Return the (x, y) coordinate for the center point of the cell that contains the specified text.  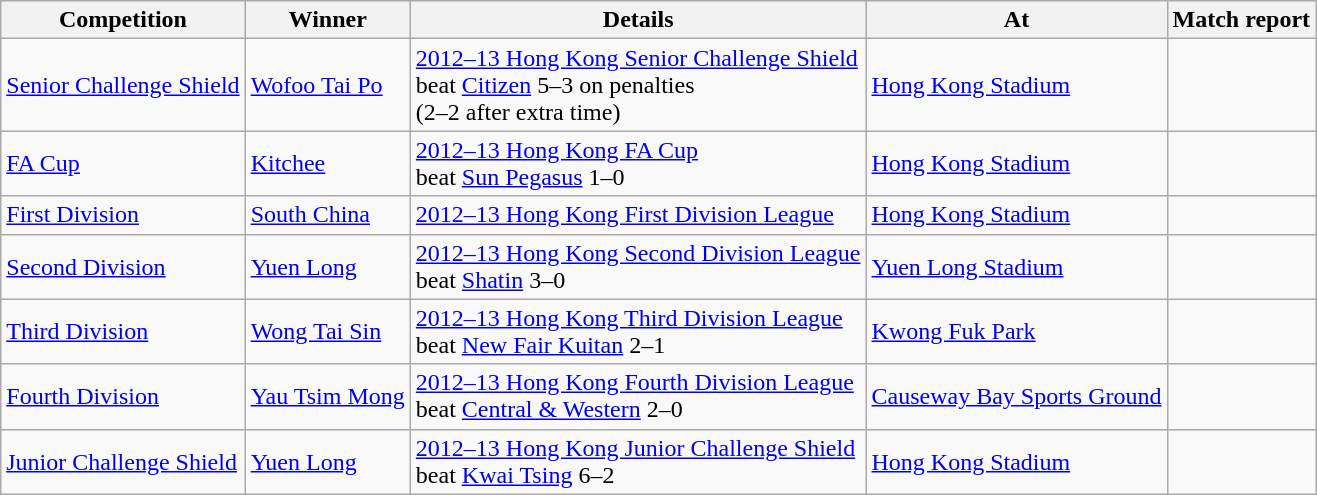
At (1016, 20)
Kwong Fuk Park (1016, 332)
2012–13 Hong Kong First Division League (638, 215)
Causeway Bay Sports Ground (1016, 396)
Kitchee (328, 164)
Third Division (123, 332)
Competition (123, 20)
First Division (123, 215)
2012–13 Hong Kong Third Division Leaguebeat New Fair Kuitan 2–1 (638, 332)
Winner (328, 20)
Wong Tai Sin (328, 332)
2012–13 Hong Kong FA Cupbeat Sun Pegasus 1–0 (638, 164)
Wofoo Tai Po (328, 85)
Yau Tsim Mong (328, 396)
South China (328, 215)
Yuen Long Stadium (1016, 266)
Match report (1242, 20)
Second Division (123, 266)
2012–13 Hong Kong Junior Challenge Shieldbeat Kwai Tsing 6–2 (638, 462)
Details (638, 20)
Senior Challenge Shield (123, 85)
FA Cup (123, 164)
2012–13 Hong Kong Senior Challenge Shieldbeat Citizen 5–3 on penalties(2–2 after extra time) (638, 85)
2012–13 Hong Kong Fourth Division Leaguebeat Central & Western 2–0 (638, 396)
Fourth Division (123, 396)
2012–13 Hong Kong Second Division Leaguebeat Shatin 3–0 (638, 266)
Junior Challenge Shield (123, 462)
